Scan for the cell matching the given text and deliver its (x, y) coordinate at center. 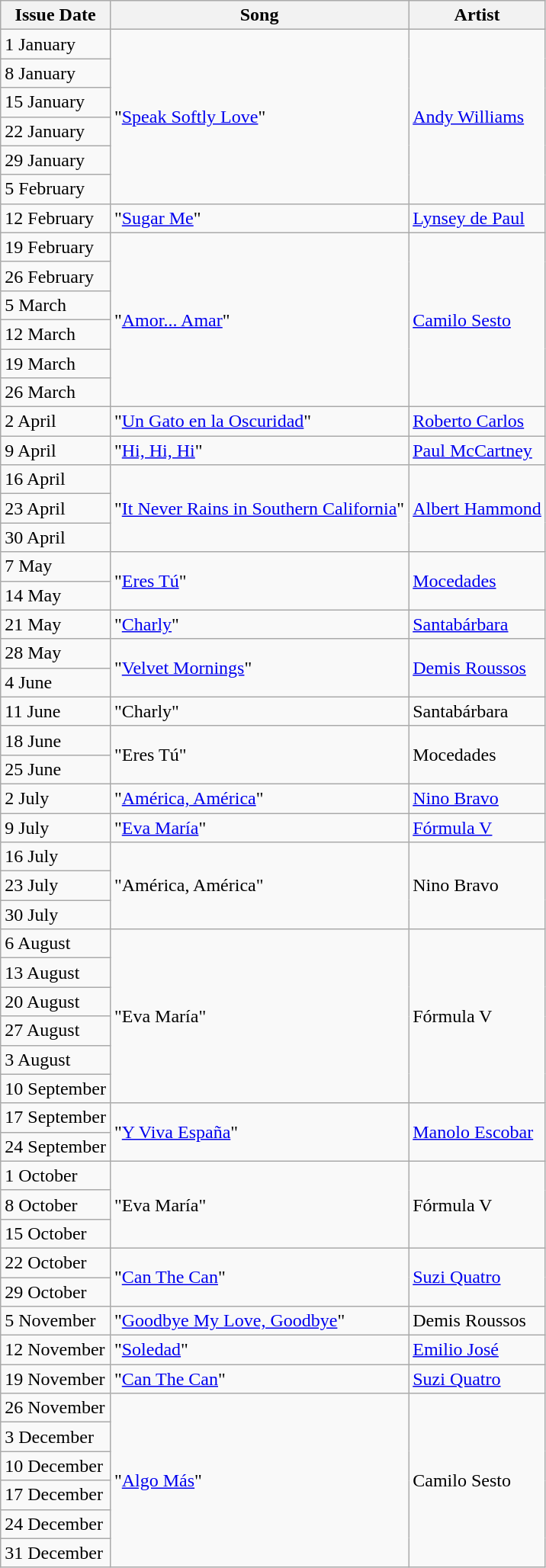
"Algo Más" (259, 1480)
17 December (56, 1495)
18 June (56, 740)
16 April (56, 479)
20 August (56, 1002)
10 September (56, 1089)
1 January (56, 44)
4 June (56, 682)
3 December (56, 1437)
Albert Hammond (477, 508)
24 December (56, 1524)
"Speak Softly Love" (259, 117)
9 July (56, 827)
29 October (56, 1292)
"Soledad" (259, 1350)
23 July (56, 886)
21 May (56, 624)
Artist (477, 15)
"Velvet Mornings" (259, 668)
27 August (56, 1031)
Issue Date (56, 15)
"It Never Rains in Southern California" (259, 508)
31 December (56, 1553)
19 November (56, 1379)
19 February (56, 247)
2 April (56, 422)
15 October (56, 1233)
16 July (56, 857)
26 March (56, 393)
6 August (56, 944)
26 November (56, 1408)
5 February (56, 189)
5 March (56, 305)
30 April (56, 537)
10 December (56, 1466)
12 November (56, 1350)
5 November (56, 1321)
"Un Gato en la Oscuridad" (259, 422)
14 May (56, 595)
29 January (56, 160)
2 July (56, 798)
23 April (56, 508)
"Amor... Amar" (259, 319)
7 May (56, 566)
1 October (56, 1175)
"Hi, Hi, Hi" (259, 451)
Paul McCartney (477, 451)
13 August (56, 973)
22 October (56, 1262)
12 February (56, 218)
"Goodbye My Love, Goodbye" (259, 1321)
24 September (56, 1146)
28 May (56, 653)
11 June (56, 711)
12 March (56, 334)
17 September (56, 1117)
"Sugar Me" (259, 218)
22 January (56, 131)
Lynsey de Paul (477, 218)
Roberto Carlos (477, 422)
Manolo Escobar (477, 1132)
"Y Viva España" (259, 1132)
9 April (56, 451)
Song (259, 15)
15 January (56, 102)
Andy Williams (477, 117)
26 February (56, 276)
30 July (56, 915)
3 August (56, 1060)
25 June (56, 769)
19 March (56, 364)
8 January (56, 73)
8 October (56, 1204)
Emilio José (477, 1350)
